Output the (X, Y) coordinate of the center of the cell containing the given text.  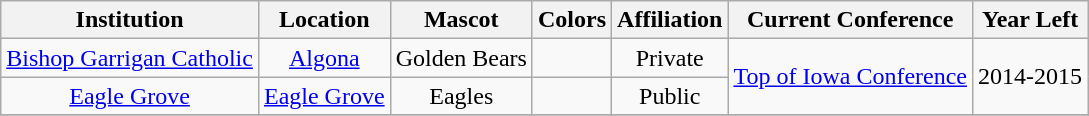
Institution (130, 20)
Year Left (1030, 20)
Public (670, 96)
Golden Bears (461, 58)
Algona (324, 58)
Top of Iowa Conference (850, 77)
Private (670, 58)
Colors (572, 20)
Location (324, 20)
Current Conference (850, 20)
Affiliation (670, 20)
Eagles (461, 96)
Bishop Garrigan Catholic (130, 58)
2014-2015 (1030, 77)
Mascot (461, 20)
